Output the (X, Y) coordinate of the center of the cell containing the given text.  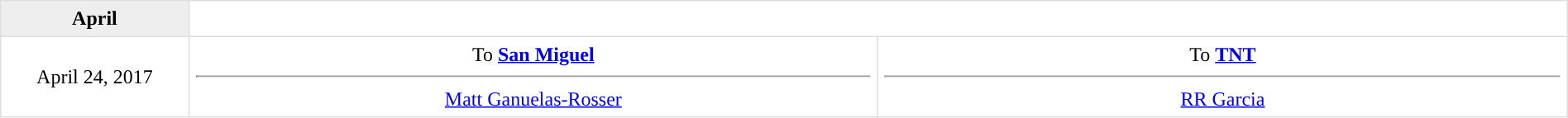
To TNTRR Garcia (1223, 77)
April (94, 19)
April 24, 2017 (94, 77)
To San MiguelMatt Ganuelas-Rosser (533, 77)
